Scan for the cell matching the given text and deliver its (X, Y) coordinate at center. 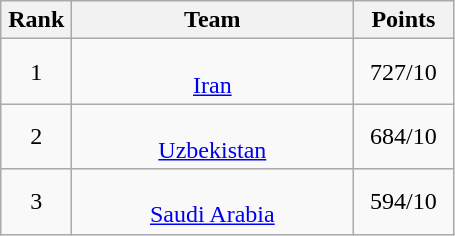
Iran (212, 72)
Uzbekistan (212, 136)
1 (36, 72)
Team (212, 20)
Points (404, 20)
684/10 (404, 136)
594/10 (404, 202)
Saudi Arabia (212, 202)
2 (36, 136)
3 (36, 202)
Rank (36, 20)
727/10 (404, 72)
